Detect which cell encompasses the target text, then output its (x, y) center coordinate. 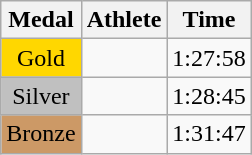
Athlete (124, 20)
1:28:45 (209, 96)
Gold (41, 58)
Silver (41, 96)
Bronze (41, 134)
Medal (41, 20)
Time (209, 20)
1:27:58 (209, 58)
1:31:47 (209, 134)
